Return [X, Y] of the center of cell containing provided text 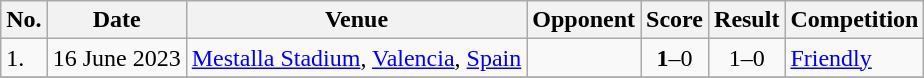
16 June 2023 [116, 58]
Venue [356, 20]
Result [747, 20]
1. [24, 58]
Opponent [584, 20]
Score [675, 20]
Date [116, 20]
Friendly [854, 58]
No. [24, 20]
Competition [854, 20]
Mestalla Stadium, Valencia, Spain [356, 58]
